Output the [X, Y] coordinate of the center of the cell containing the given text.  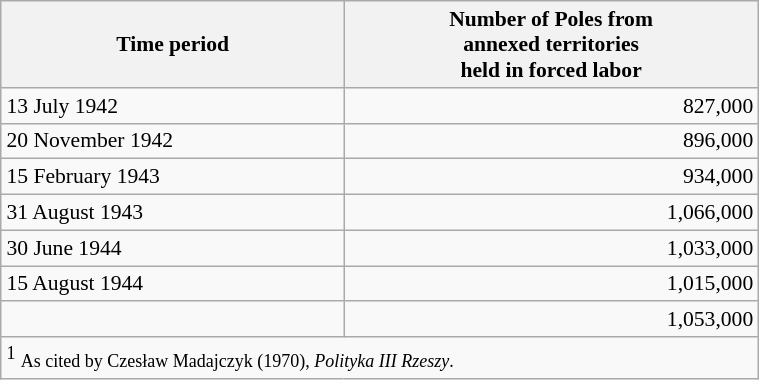
1 As cited by Czesław Madajczyk (1970), Polityka III Rzeszy. [380, 358]
1,053,000 [551, 319]
15 February 1943 [172, 177]
1,066,000 [551, 212]
896,000 [551, 141]
Time period [172, 44]
30 June 1944 [172, 248]
1,033,000 [551, 248]
Number of Poles from annexed territories held in forced labor [551, 44]
934,000 [551, 177]
1,015,000 [551, 284]
20 November 1942 [172, 141]
15 August 1944 [172, 284]
31 August 1943 [172, 212]
827,000 [551, 105]
13 July 1942 [172, 105]
